Detect which cell encompasses the target text, then output its [x, y] center coordinate. 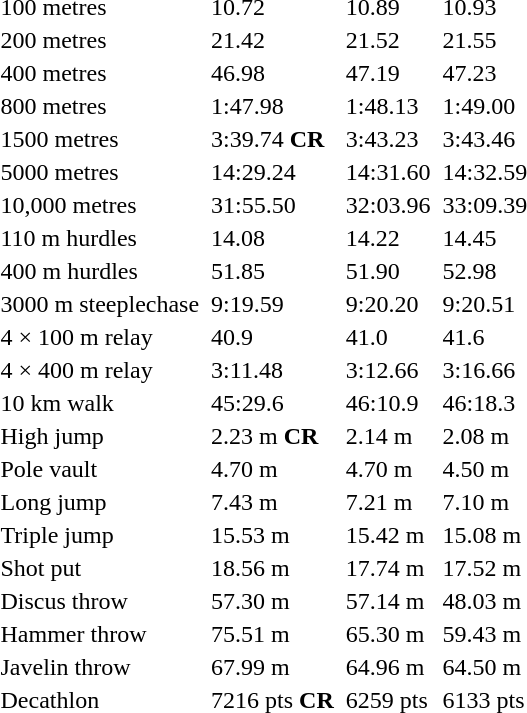
7.21 m [388, 502]
67.99 m [273, 667]
14:31.60 [388, 172]
7.43 m [273, 502]
31:55.50 [273, 205]
40.9 [273, 337]
41.0 [388, 337]
47.19 [388, 73]
57.30 m [273, 601]
75.51 m [273, 634]
15.42 m [388, 535]
45:29.6 [273, 403]
57.14 m [388, 601]
46:10.9 [388, 403]
1:47.98 [273, 106]
9:20.20 [388, 304]
18.56 m [273, 568]
32:03.96 [388, 205]
14:29.24 [273, 172]
3:43.23 [388, 139]
1:48.13 [388, 106]
65.30 m [388, 634]
15.53 m [273, 535]
64.96 m [388, 667]
3:39.74 CR [273, 139]
3:12.66 [388, 370]
3:11.48 [273, 370]
14.08 [273, 238]
17.74 m [388, 568]
51.90 [388, 271]
2.14 m [388, 436]
51.85 [273, 271]
2.23 m CR [273, 436]
21.52 [388, 40]
9:19.59 [273, 304]
14.22 [388, 238]
21.42 [273, 40]
46.98 [273, 73]
